Find where the given text appears and provide that cell's center as [x, y] coordinate. 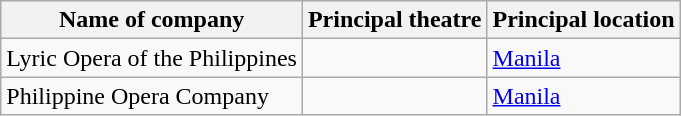
Philippine Opera Company [152, 96]
Principal location [584, 20]
Name of company [152, 20]
Lyric Opera of the Philippines [152, 58]
Principal theatre [394, 20]
